Identify which cell holds the provided text, then report its (x, y) central coordinate. 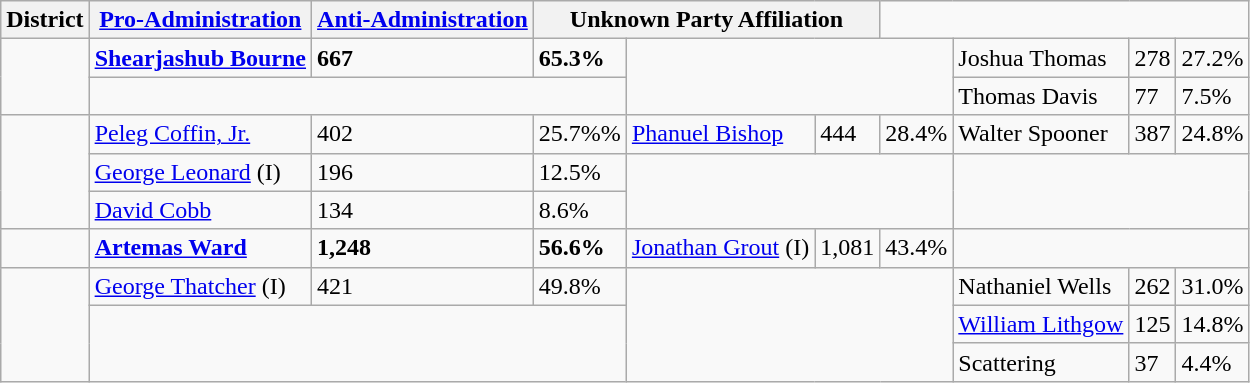
William Lithgow (1041, 324)
65.3% (580, 58)
43.4% (916, 248)
Pro-Administration (200, 20)
George Thatcher (I) (200, 286)
77 (1152, 96)
12.5% (580, 172)
Phanuel Bishop (720, 134)
Shearjashub Bourne (200, 58)
4.4% (1212, 362)
667 (423, 58)
Anti-Administration (423, 20)
Artemas Ward (200, 248)
7.5% (1212, 96)
Unknown Party Affiliation (706, 20)
Walter Spooner (1041, 134)
27.2% (1212, 58)
District (45, 20)
14.8% (1212, 324)
31.0% (1212, 286)
278 (1152, 58)
421 (423, 286)
28.4% (916, 134)
Nathaniel Wells (1041, 286)
Joshua Thomas (1041, 58)
Peleg Coffin, Jr. (200, 134)
Scattering (1041, 362)
134 (423, 210)
196 (423, 172)
37 (1152, 362)
24.8% (1212, 134)
25.7%% (580, 134)
49.8% (580, 286)
8.6% (580, 210)
262 (1152, 286)
56.6% (580, 248)
1,081 (848, 248)
387 (1152, 134)
1,248 (423, 248)
George Leonard (I) (200, 172)
125 (1152, 324)
Jonathan Grout (I) (720, 248)
Thomas Davis (1041, 96)
David Cobb (200, 210)
444 (848, 134)
402 (423, 134)
